Return the (X, Y) coordinate for the center point of the cell that contains the specified text.  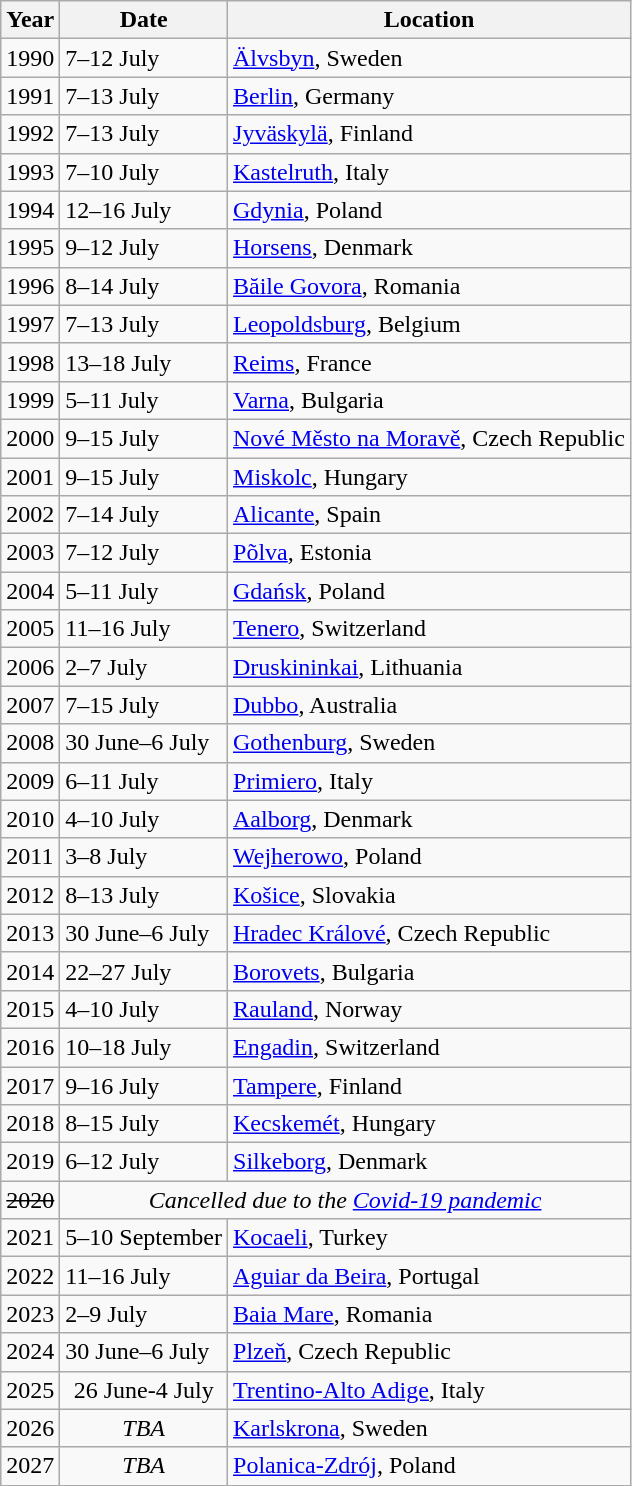
Põlva, Estonia (430, 553)
Baia Mare, Romania (430, 1314)
Aalborg, Denmark (430, 819)
2024 (30, 1352)
Dubbo, Australia (430, 705)
2017 (30, 1085)
2005 (30, 629)
Hradec Králové, Czech Republic (430, 933)
2007 (30, 705)
1999 (30, 400)
Kastelruth, Italy (430, 172)
10–18 July (144, 1047)
2011 (30, 857)
2008 (30, 743)
Reims, France (430, 362)
Cancelled due to the Covid-19 pandemic (346, 1200)
7–15 July (144, 705)
Miskolc, Hungary (430, 477)
Tampere, Finland (430, 1085)
2006 (30, 667)
8–14 July (144, 286)
1996 (30, 286)
6–11 July (144, 781)
Aguiar da Beira, Portugal (430, 1276)
2019 (30, 1162)
Year (30, 20)
3–8 July (144, 857)
2020 (30, 1200)
Alicante, Spain (430, 515)
2000 (30, 438)
Wejherowo, Poland (430, 857)
2012 (30, 895)
2025 (30, 1390)
Plzeň, Czech Republic (430, 1352)
1992 (30, 134)
Kocaeli, Turkey (430, 1238)
Tenero, Switzerland (430, 629)
Karlskrona, Sweden (430, 1428)
6–12 July (144, 1162)
1995 (30, 248)
1991 (30, 96)
1990 (30, 58)
Leopoldsburg, Belgium (430, 324)
2003 (30, 553)
Engadin, Switzerland (430, 1047)
2016 (30, 1047)
Silkeborg, Denmark (430, 1162)
1994 (30, 210)
2022 (30, 1276)
2021 (30, 1238)
Location (430, 20)
2009 (30, 781)
Rauland, Norway (430, 1009)
2–9 July (144, 1314)
2002 (30, 515)
9–16 July (144, 1085)
5–10 September (144, 1238)
8–15 July (144, 1124)
Borovets, Bulgaria (430, 971)
7–10 July (144, 172)
2010 (30, 819)
12–16 July (144, 210)
Gdynia, Poland (430, 210)
1998 (30, 362)
1997 (30, 324)
13–18 July (144, 362)
2–7 July (144, 667)
22–27 July (144, 971)
1993 (30, 172)
2026 (30, 1428)
Älvsbyn, Sweden (430, 58)
Horsens, Denmark (430, 248)
2027 (30, 1466)
2015 (30, 1009)
Varna, Bulgaria (430, 400)
9–12 July (144, 248)
26 June-4 July (144, 1390)
2014 (30, 971)
Kecskemét, Hungary (430, 1124)
Trentino-Alto Adige, Italy (430, 1390)
2001 (30, 477)
Druskininkai, Lithuania (430, 667)
8–13 July (144, 895)
Jyväskylä, Finland (430, 134)
Nové Město na Moravě, Czech Republic (430, 438)
Polanica-Zdrój, Poland (430, 1466)
2004 (30, 591)
Gothenburg, Sweden (430, 743)
2013 (30, 933)
Băile Govora, Romania (430, 286)
Primiero, Italy (430, 781)
2023 (30, 1314)
Berlin, Germany (430, 96)
Košice, Slovakia (430, 895)
Gdańsk, Poland (430, 591)
7–14 July (144, 515)
Date (144, 20)
2018 (30, 1124)
